Locate the cell with the specified text and output its (X, Y) center coordinate. 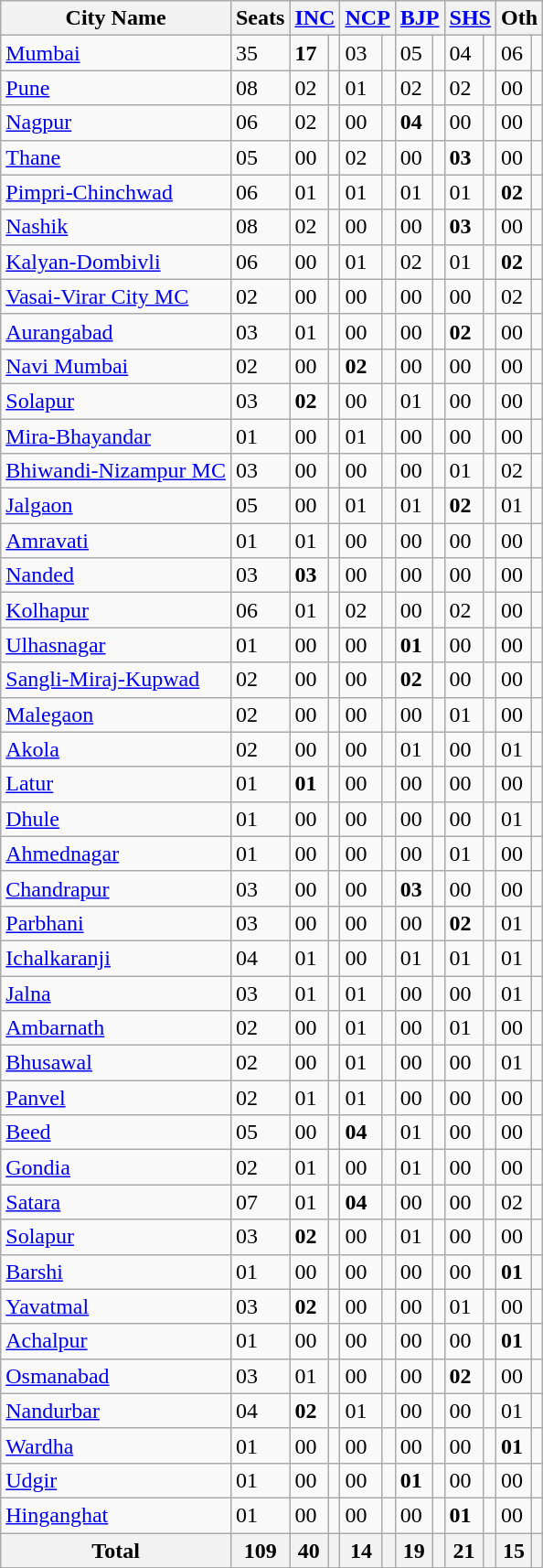
Ahmednagar (116, 854)
Pimpri-Chinchwad (116, 192)
Thane (116, 157)
Oth (519, 18)
Amravati (116, 541)
07 (260, 1202)
Bhusawal (116, 1063)
Osmanabad (116, 1376)
Navi Mumbai (116, 366)
14 (361, 1551)
17 (309, 53)
35 (260, 53)
Barshi (116, 1272)
Aurangabad (116, 331)
Ulhasnagar (116, 645)
City Name (116, 18)
Nagpur (116, 123)
40 (309, 1551)
BJP (420, 18)
Pune (116, 88)
19 (413, 1551)
Achalpur (116, 1341)
NCP (367, 18)
Kalyan-Dombivli (116, 262)
Wardha (116, 1445)
Nandurbar (116, 1411)
Total (116, 1551)
Gondia (116, 1167)
Vasai-Virar City MC (116, 296)
Hinganghat (116, 1515)
Akola (116, 749)
Nashik (116, 227)
Satara (116, 1202)
Parbhani (116, 923)
Jalna (116, 993)
Latur (116, 784)
Bhiwandi-Nizampur MC (116, 471)
Malegaon (116, 714)
Ichalkaranji (116, 958)
15 (514, 1551)
Kolhapur (116, 610)
Ambarnath (116, 1028)
Chandrapur (116, 888)
Seats (260, 18)
Mira-Bhayandar (116, 436)
Dhule (116, 819)
Sangli-Miraj-Kupwad (116, 680)
Panvel (116, 1098)
Beed (116, 1133)
109 (260, 1551)
Jalgaon (116, 506)
Nanded (116, 575)
Udgir (116, 1480)
INC (314, 18)
Mumbai (116, 53)
SHS (470, 18)
Yavatmal (116, 1306)
21 (464, 1551)
